Scan for the cell matching the given text and deliver its (X, Y) coordinate at center. 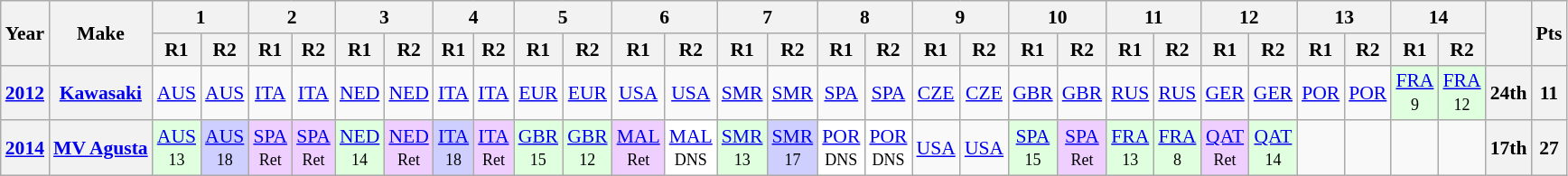
SMR13 (742, 148)
1 (201, 17)
Pts (1548, 32)
MALDNS (691, 148)
MV Agusta (101, 148)
2 (291, 17)
27 (1548, 148)
3 (385, 17)
24th (1508, 92)
6 (665, 17)
GBR12 (587, 148)
10 (1057, 17)
13 (1344, 17)
2012 (25, 92)
12 (1248, 17)
7 (768, 17)
FRA9 (1414, 92)
QAT14 (1274, 148)
17th (1508, 148)
14 (1438, 17)
ITARet (493, 148)
5 (564, 17)
9 (961, 17)
AUS18 (224, 148)
SPA15 (1033, 148)
Year (25, 32)
FRA8 (1177, 148)
Kawasaki (101, 92)
Make (101, 32)
GBR15 (538, 148)
2014 (25, 148)
FRA13 (1130, 148)
MALRet (639, 148)
AUS13 (177, 148)
8 (864, 17)
ITA18 (453, 148)
QATRet (1225, 148)
FRA12 (1461, 92)
NEDRet (408, 148)
4 (473, 17)
NED14 (359, 148)
SMR17 (793, 148)
